Search for the cell housing the specified text and yield its [X, Y] center coordinate. 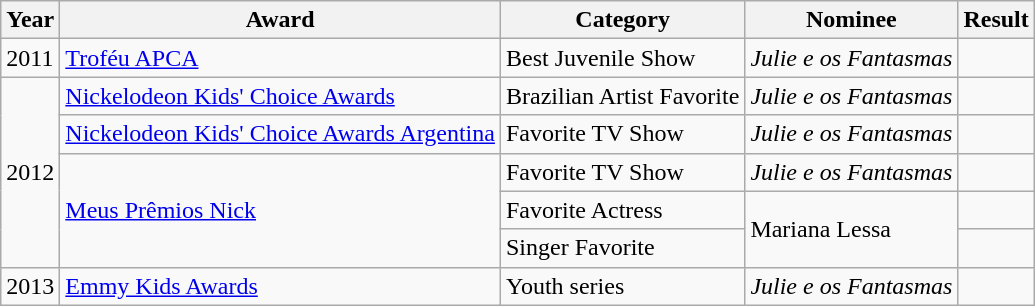
2013 [30, 286]
2011 [30, 58]
Meus Prêmios Nick [280, 210]
Result [996, 20]
Category [622, 20]
Mariana Lessa [852, 229]
2012 [30, 172]
Favorite Actress [622, 210]
Singer Favorite [622, 248]
Award [280, 20]
Troféu APCA [280, 58]
Nickelodeon Kids' Choice Awards Argentina [280, 134]
Nickelodeon Kids' Choice Awards [280, 96]
Nominee [852, 20]
Brazilian Artist Favorite [622, 96]
Emmy Kids Awards [280, 286]
Youth series [622, 286]
Best Juvenile Show [622, 58]
Year [30, 20]
